Output the (X, Y) coordinate of the center of the cell containing the given text.  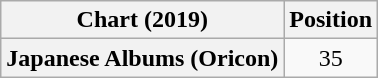
35 (331, 58)
Japanese Albums (Oricon) (142, 58)
Chart (2019) (142, 20)
Position (331, 20)
